Locate the cell with the specified text and output its (x, y) center coordinate. 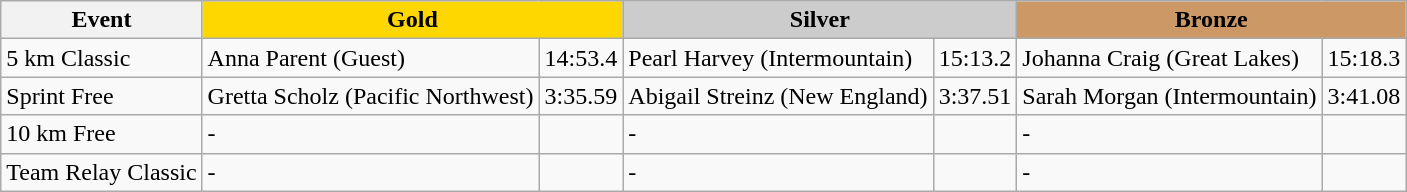
Bronze (1212, 20)
Event (102, 20)
Gretta Scholz (Pacific Northwest) (370, 96)
Team Relay Classic (102, 172)
3:41.08 (1364, 96)
15:18.3 (1364, 58)
3:37.51 (975, 96)
Johanna Craig (Great Lakes) (1170, 58)
5 km Classic (102, 58)
Anna Parent (Guest) (370, 58)
Silver (820, 20)
3:35.59 (581, 96)
Sprint Free (102, 96)
14:53.4 (581, 58)
15:13.2 (975, 58)
Sarah Morgan (Intermountain) (1170, 96)
Pearl Harvey (Intermountain) (778, 58)
Gold (412, 20)
10 km Free (102, 134)
Abigail Streinz (New England) (778, 96)
